Identify which cell holds the provided text, then report its (X, Y) central coordinate. 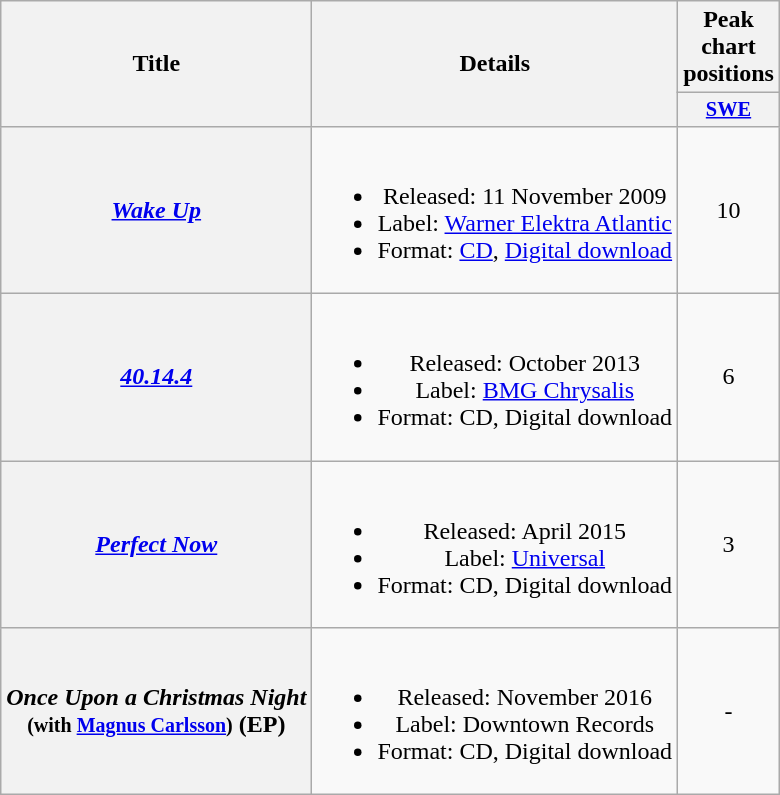
Released: November 2016Label: Downtown RecordsFormat: CD, Digital download (495, 712)
Peak chart positions (729, 47)
40.14.4 (156, 378)
Details (495, 64)
6 (729, 378)
Title (156, 64)
Released: April 2015Label: UniversalFormat: CD, Digital download (495, 544)
- (729, 712)
3 (729, 544)
Released: 11 November 2009Label: Warner Elektra AtlanticFormat: CD, Digital download (495, 210)
Wake Up (156, 210)
Released: October 2013Label: BMG ChrysalisFormat: CD, Digital download (495, 378)
Once Upon a Christmas Night (with Magnus Carlsson) (EP) (156, 712)
10 (729, 210)
Perfect Now (156, 544)
SWE (729, 110)
